Detect which cell encompasses the target text, then output its (x, y) center coordinate. 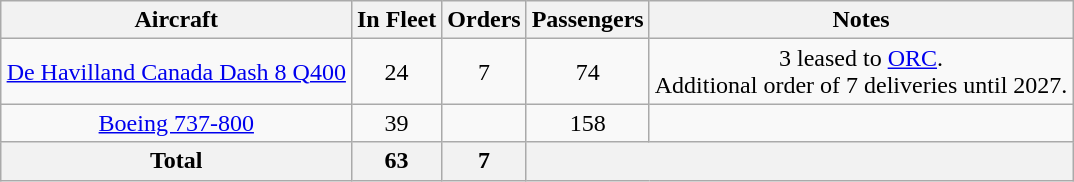
In Fleet (396, 20)
Total (176, 161)
24 (396, 72)
74 (588, 72)
39 (396, 123)
3 leased to ORC.Additional order of 7 deliveries until 2027. (861, 72)
Orders (484, 20)
63 (396, 161)
158 (588, 123)
Passengers (588, 20)
Boeing 737-800 (176, 123)
Notes (861, 20)
De Havilland Canada Dash 8 Q400 (176, 72)
Aircraft (176, 20)
